From the cell containing the given text, extract its center point as (X, Y) coordinate. 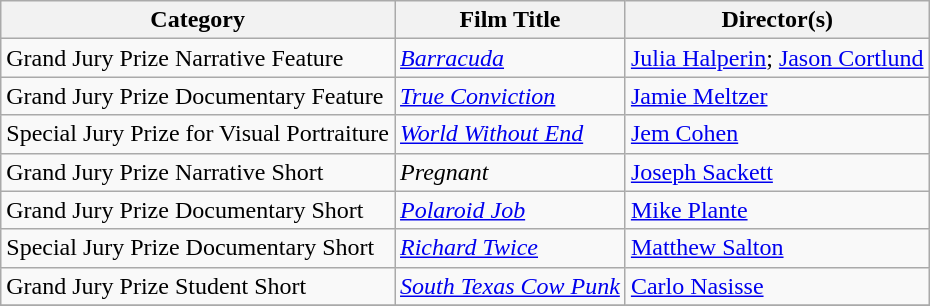
Special Jury Prize for Visual Portraiture (198, 134)
Grand Jury Prize Student Short (198, 286)
Jem Cohen (777, 134)
Category (198, 20)
Matthew Salton (777, 248)
Pregnant (510, 172)
Joseph Sackett (777, 172)
Richard Twice (510, 248)
Mike Plante (777, 210)
Grand Jury Prize Documentary Feature (198, 96)
World Without End (510, 134)
South Texas Cow Punk (510, 286)
Carlo Nasisse (777, 286)
Film Title (510, 20)
Director(s) (777, 20)
Grand Jury Prize Narrative Feature (198, 58)
Grand Jury Prize Documentary Short (198, 210)
Julia Halperin; Jason Cortlund (777, 58)
Jamie Meltzer (777, 96)
Special Jury Prize Documentary Short (198, 248)
Barracuda (510, 58)
True Conviction (510, 96)
Grand Jury Prize Narrative Short (198, 172)
Polaroid Job (510, 210)
